Pinpoint the cell where the given text exists, returning its (X, Y) midpoint coordinate. 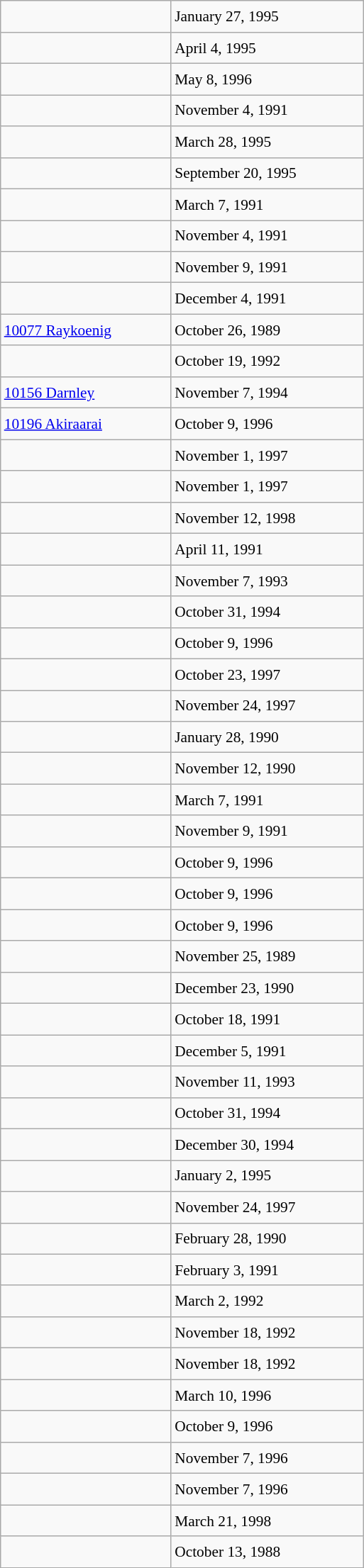
December 4, 1991 (267, 298)
December 23, 1990 (267, 987)
May 8, 1996 (267, 79)
March 21, 1998 (267, 1521)
March 10, 1996 (267, 1395)
October 19, 1992 (267, 361)
February 3, 1991 (267, 1270)
September 20, 1995 (267, 173)
October 18, 1991 (267, 1019)
November 25, 1989 (267, 956)
December 5, 1991 (267, 1051)
November 7, 1993 (267, 581)
10196 Akiraarai (87, 424)
January 2, 1995 (267, 1176)
January 27, 1995 (267, 16)
October 13, 1988 (267, 1552)
November 7, 1994 (267, 393)
November 12, 1998 (267, 517)
10077 Raykoenig (87, 330)
November 11, 1993 (267, 1082)
December 30, 1994 (267, 1144)
10156 Darnley (87, 393)
October 23, 1997 (267, 674)
March 2, 1992 (267, 1301)
October 26, 1989 (267, 330)
February 28, 1990 (267, 1238)
March 28, 1995 (267, 142)
November 12, 1990 (267, 768)
April 4, 1995 (267, 47)
January 28, 1990 (267, 737)
April 11, 1991 (267, 549)
